Provide the (X, Y) coordinate of the cell's center where the given text is located.  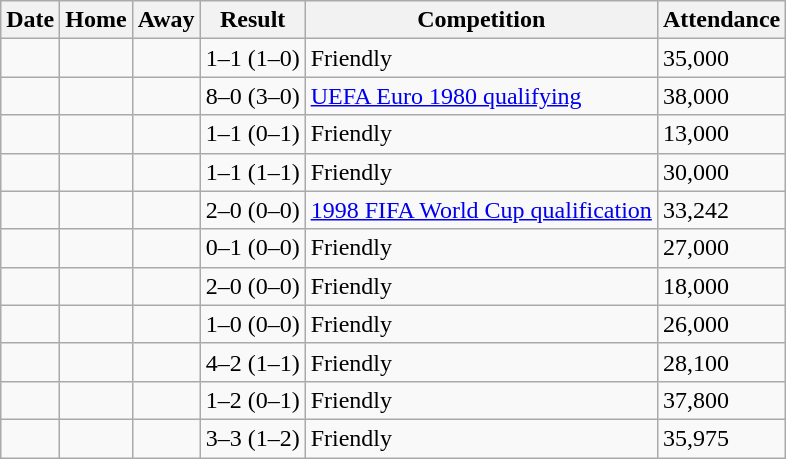
13,000 (721, 134)
38,000 (721, 96)
Home (96, 20)
8–0 (3–0) (252, 96)
Result (252, 20)
1–1 (1–0) (252, 58)
27,000 (721, 248)
1998 FIFA World Cup qualification (481, 210)
28,100 (721, 362)
18,000 (721, 286)
26,000 (721, 324)
Competition (481, 20)
Away (166, 20)
1–2 (0–1) (252, 400)
0–1 (0–0) (252, 248)
30,000 (721, 172)
37,800 (721, 400)
UEFA Euro 1980 qualifying (481, 96)
Attendance (721, 20)
1–1 (1–1) (252, 172)
1–0 (0–0) (252, 324)
1–1 (0–1) (252, 134)
Date (30, 20)
4–2 (1–1) (252, 362)
33,242 (721, 210)
3–3 (1–2) (252, 438)
35,000 (721, 58)
35,975 (721, 438)
